Find where the given text appears and provide that cell's center as [x, y] coordinate. 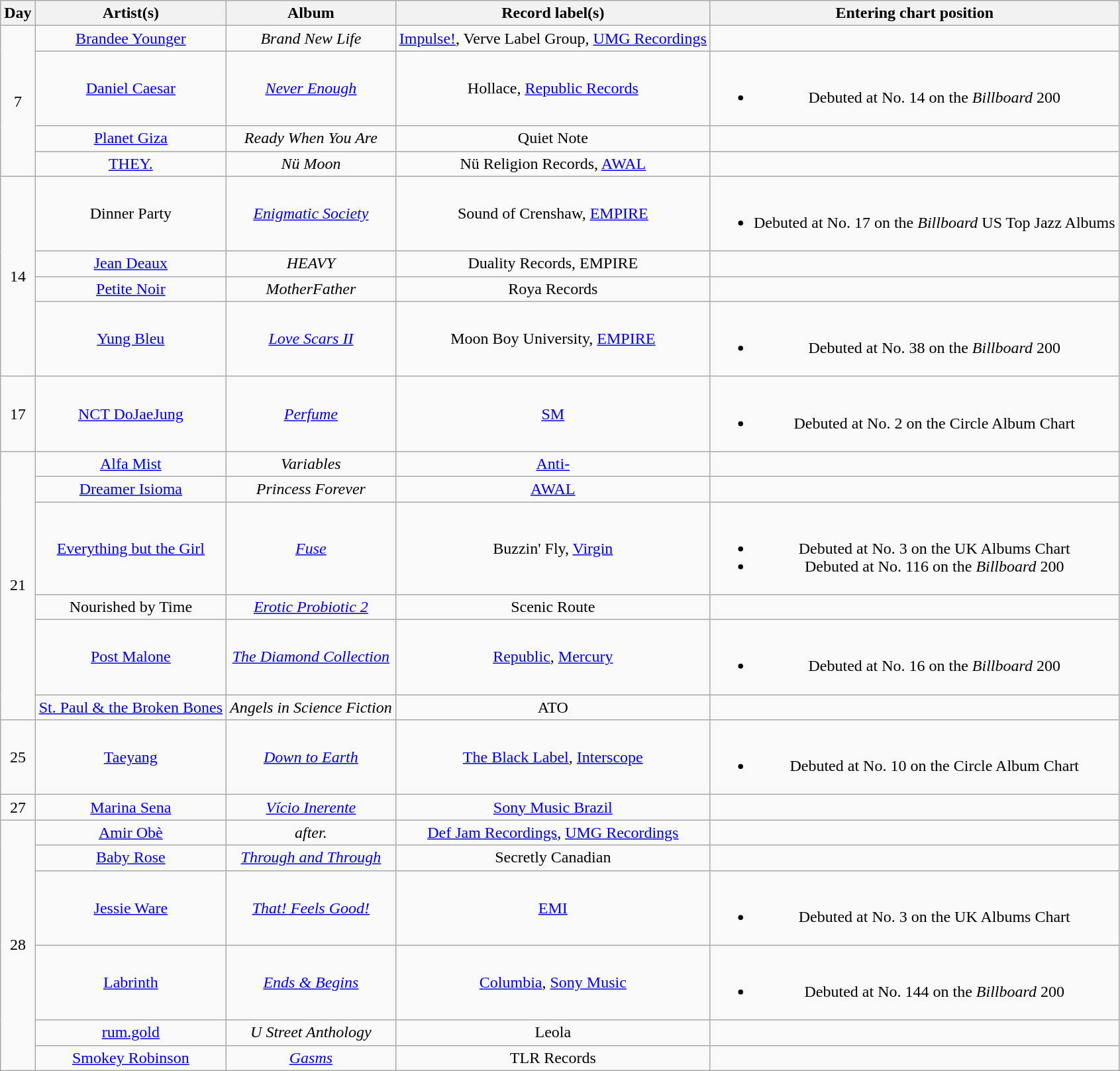
Erotic Probiotic 2 [311, 607]
Anti- [552, 464]
Angels in Science Fiction [311, 707]
Down to Earth [311, 758]
Baby Rose [130, 858]
Nourished by Time [130, 607]
Brandee Younger [130, 38]
Debuted at No. 3 on the UK Albums ChartDebuted at No. 116 on the Billboard 200 [914, 548]
Ends & Begins [311, 983]
Impulse!, Verve Label Group, UMG Recordings [552, 38]
Hollace, Republic Records [552, 89]
Alfa Mist [130, 464]
Debuted at No. 10 on the Circle Album Chart [914, 758]
Vício Inerente [311, 807]
Jean Deaux [130, 264]
Sound of Crenshaw, EMPIRE [552, 213]
NCT DoJaeJung [130, 413]
HEAVY [311, 264]
Labrinth [130, 983]
Debuted at No. 144 on the Billboard 200 [914, 983]
Post Malone [130, 657]
Debuted at No. 14 on the Billboard 200 [914, 89]
Enigmatic Society [311, 213]
SM [552, 413]
Debuted at No. 16 on the Billboard 200 [914, 657]
Republic, Mercury [552, 657]
The Black Label, Interscope [552, 758]
Fuse [311, 548]
rum.gold [130, 1033]
Roya Records [552, 289]
Planet Giza [130, 138]
Entering chart position [914, 13]
Gasms [311, 1058]
AWAL [552, 489]
THEY. [130, 164]
Yung Bleu [130, 339]
Dinner Party [130, 213]
Dreamer Isioma [130, 489]
Scenic Route [552, 607]
14 [18, 276]
25 [18, 758]
Record label(s) [552, 13]
Marina Sena [130, 807]
7 [18, 101]
Smokey Robinson [130, 1058]
Jessie Ware [130, 907]
Brand New Life [311, 38]
Ready When You Are [311, 138]
17 [18, 413]
Debuted at No. 2 on the Circle Album Chart [914, 413]
Nü Religion Records, AWAL [552, 164]
Taeyang [130, 758]
Columbia, Sony Music [552, 983]
Debuted at No. 17 on the Billboard US Top Jazz Albums [914, 213]
21 [18, 586]
Through and Through [311, 858]
Debuted at No. 38 on the Billboard 200 [914, 339]
St. Paul & the Broken Bones [130, 707]
Quiet Note [552, 138]
TLR Records [552, 1058]
Album [311, 13]
Daniel Caesar [130, 89]
Variables [311, 464]
Buzzin' Fly, Virgin [552, 548]
Day [18, 13]
Love Scars II [311, 339]
ATO [552, 707]
27 [18, 807]
28 [18, 945]
Duality Records, EMPIRE [552, 264]
Moon Boy University, EMPIRE [552, 339]
Everything but the Girl [130, 548]
The Diamond Collection [311, 657]
after. [311, 833]
Perfume [311, 413]
EMI [552, 907]
Secretly Canadian [552, 858]
Amir Obè [130, 833]
Def Jam Recordings, UMG Recordings [552, 833]
MotherFather [311, 289]
Debuted at No. 3 on the UK Albums Chart [914, 907]
Leola [552, 1033]
That! Feels Good! [311, 907]
Princess Forever [311, 489]
Petite Noir [130, 289]
Nü Moon [311, 164]
Artist(s) [130, 13]
Sony Music Brazil [552, 807]
U Street Anthology [311, 1033]
Never Enough [311, 89]
